Provide the [x, y] coordinate of the cell's center where the given text is located.  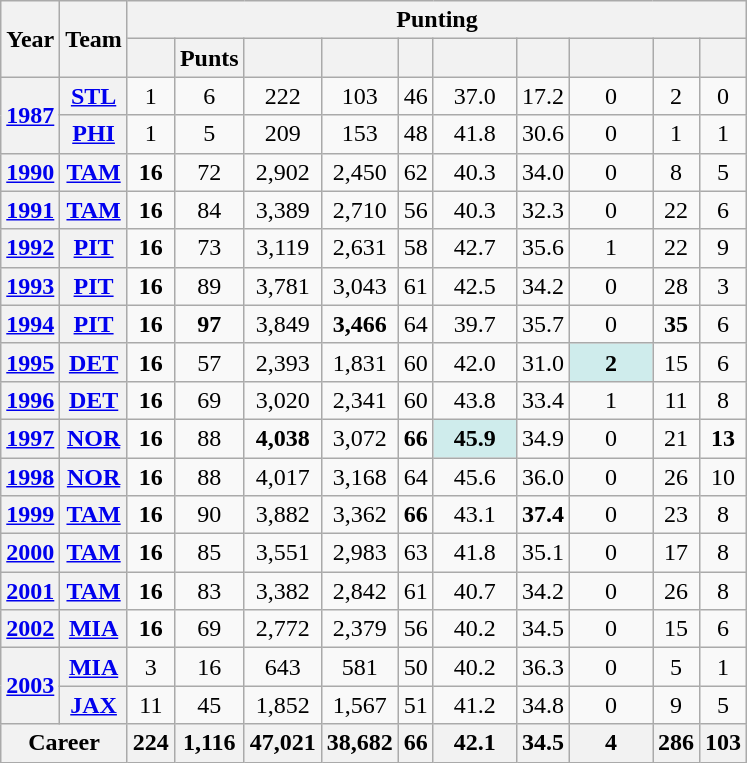
1,852 [282, 705]
40.7 [474, 591]
38,682 [360, 743]
3,849 [282, 324]
57 [209, 362]
153 [360, 134]
17 [676, 553]
STL [94, 96]
2,842 [360, 591]
3,551 [282, 553]
3,781 [282, 286]
35 [676, 324]
1992 [30, 248]
1993 [30, 286]
89 [209, 286]
222 [282, 96]
1991 [30, 210]
1998 [30, 477]
28 [676, 286]
32.3 [542, 210]
1,567 [360, 705]
2,772 [282, 629]
4,038 [282, 438]
33.4 [542, 400]
37.4 [542, 515]
10 [724, 477]
1996 [30, 400]
2,902 [282, 172]
1987 [30, 115]
2,710 [360, 210]
3,043 [360, 286]
Team [94, 39]
58 [416, 248]
1,831 [360, 362]
48 [416, 134]
35.1 [542, 553]
43.8 [474, 400]
23 [676, 515]
39.7 [474, 324]
45.9 [474, 438]
286 [676, 743]
4,017 [282, 477]
3,020 [282, 400]
42.7 [474, 248]
3,389 [282, 210]
643 [282, 667]
2,631 [360, 248]
3,168 [360, 477]
51 [416, 705]
3,382 [282, 591]
83 [209, 591]
73 [209, 248]
1994 [30, 324]
2001 [30, 591]
209 [282, 134]
2,983 [360, 553]
2,393 [282, 362]
1997 [30, 438]
2,450 [360, 172]
85 [209, 553]
1999 [30, 515]
46 [416, 96]
72 [209, 172]
43.1 [474, 515]
2002 [30, 629]
45.6 [474, 477]
3,072 [360, 438]
1990 [30, 172]
21 [676, 438]
34.9 [542, 438]
37.0 [474, 96]
2,379 [360, 629]
42.1 [474, 743]
Career [64, 743]
50 [416, 667]
31.0 [542, 362]
84 [209, 210]
17.2 [542, 96]
Year [30, 39]
36.3 [542, 667]
1,116 [209, 743]
34.0 [542, 172]
JAX [94, 705]
3,882 [282, 515]
35.6 [542, 248]
2,341 [360, 400]
2003 [30, 686]
3,466 [360, 324]
30.6 [542, 134]
1995 [30, 362]
45 [209, 705]
3,362 [360, 515]
4 [610, 743]
3,119 [282, 248]
35.7 [542, 324]
42.0 [474, 362]
13 [724, 438]
90 [209, 515]
97 [209, 324]
224 [150, 743]
41.2 [474, 705]
2000 [30, 553]
Punts [209, 58]
581 [360, 667]
Punting [436, 20]
PHI [94, 134]
36.0 [542, 477]
42.5 [474, 286]
47,021 [282, 743]
34.8 [542, 705]
63 [416, 553]
62 [416, 172]
